From the cell containing the given text, extract its center point as [x, y] coordinate. 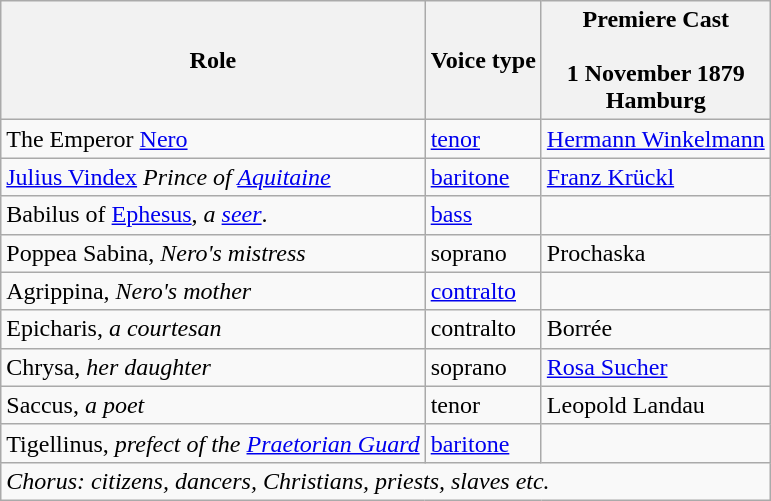
Borrée [656, 329]
Voice type [483, 60]
Julius Vindex Prince of Aquitaine [213, 177]
Prochaska [656, 253]
Chrysa, her daughter [213, 367]
Rosa Sucher [656, 367]
Poppea Sabina, Nero's mistress [213, 253]
Babilus of Ephesus, a seer. [213, 215]
bass [483, 215]
Franz Krückl [656, 177]
Chorus: citizens, dancers, Christians, priests, slaves etc. [386, 481]
Premiere Cast1 November 1879 Hamburg [656, 60]
Agrippina, Nero's mother [213, 291]
The Emperor Nero [213, 139]
Role [213, 60]
Saccus, a poet [213, 405]
Hermann Winkelmann [656, 139]
Epicharis, a courtesan [213, 329]
Tigellinus, prefect of the Praetorian Guard [213, 443]
Leopold Landau [656, 405]
